Find where the given text appears and provide that cell's center as [x, y] coordinate. 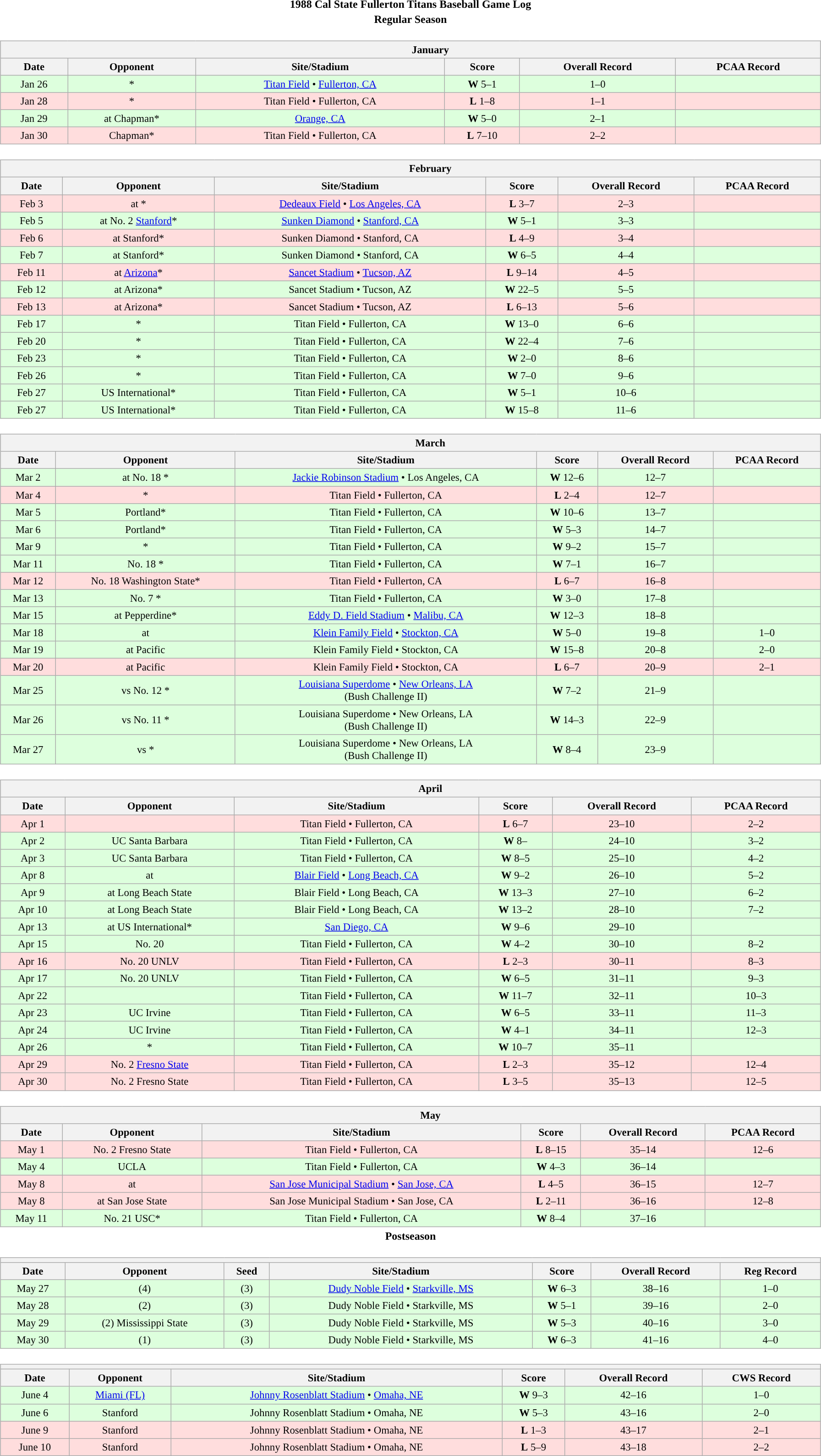
Apr 23 [33, 1013]
16–7 [655, 564]
L 4–9 [522, 238]
Mar 26 [28, 720]
11–3 [756, 1013]
1–1 [597, 101]
May [410, 1115]
W 4–3 [551, 1166]
35–14 [643, 1149]
9–6 [626, 375]
Mar 20 [28, 667]
L 1–3 [533, 1430]
36–14 [643, 1166]
Feb 26 [32, 375]
Feb 7 [32, 255]
at San Jose State [132, 1201]
Mar 19 [28, 650]
4–0 [771, 1340]
11–6 [626, 410]
20–8 [655, 650]
Apr 26 [33, 1047]
at No. 2 Stanford* [138, 220]
41–16 [655, 1340]
Apr 29 [33, 1065]
14–7 [655, 529]
W 2–0 [522, 358]
35–13 [622, 1082]
4–2 [756, 858]
vs No. 11 * [146, 720]
W 4–1 [515, 1030]
W 10–7 [515, 1047]
Feb 3 [32, 203]
June 6 [35, 1412]
June 10 [35, 1447]
28–10 [622, 909]
12–4 [756, 1065]
Apr 16 [33, 961]
Mar 15 [28, 615]
20–9 [655, 667]
39–16 [655, 1306]
5–5 [626, 289]
18–8 [655, 615]
4–4 [626, 255]
7–6 [626, 341]
Apr 10 [33, 909]
Apr 30 [33, 1082]
38–16 [655, 1288]
Feb 23 [32, 358]
8–3 [756, 961]
32–11 [622, 995]
2–3 [626, 203]
Apr 8 [33, 875]
Mar 25 [28, 690]
25–10 [622, 858]
L 4–5 [551, 1184]
Jan 28 [34, 101]
10–3 [756, 995]
Apr 1 [33, 824]
24–10 [622, 841]
23–10 [622, 824]
vs No. 12 * [146, 690]
3–3 [626, 220]
May 28 [33, 1306]
Apr 2 [33, 841]
January [410, 49]
W 11–7 [515, 995]
W 13–3 [515, 892]
W 7–1 [567, 564]
Apr 13 [33, 927]
February [410, 169]
Dedeaux Field • Los Angeles, CA [350, 203]
UCLA [132, 1166]
at Pepperdine* [146, 615]
W 8–5 [515, 858]
34–11 [622, 1030]
27–10 [622, 892]
5–2 [756, 875]
W 12–6 [567, 478]
Orange, CA [320, 119]
12–3 [756, 1030]
Mar 13 [28, 598]
12–6 [763, 1149]
W 9–6 [515, 927]
9–3 [756, 978]
May 1 [31, 1149]
L 9–14 [522, 272]
5–6 [626, 307]
Feb 5 [32, 220]
W 3–0 [567, 598]
Apr 24 [33, 1030]
at Chapman* [132, 119]
No. 7 * [146, 598]
30–10 [622, 944]
March [410, 443]
June 4 [35, 1395]
26–10 [622, 875]
May 4 [31, 1166]
No. 18 Washington State* [146, 581]
15–7 [655, 546]
Apr 15 [33, 944]
7–2 [756, 909]
at No. 18 * [146, 478]
6–6 [626, 324]
Seed [246, 1271]
W 13–2 [515, 909]
May 27 [33, 1288]
43–16 [633, 1412]
Feb 20 [32, 341]
W 22–4 [522, 341]
Mar 11 [28, 564]
33–11 [622, 1013]
W 10–6 [567, 512]
No. 18 * [146, 564]
Reg Record [771, 1271]
Feb 11 [32, 272]
Mar 2 [28, 478]
L 8–15 [551, 1149]
37–16 [643, 1218]
Apr 17 [33, 978]
CWS Record [761, 1378]
42–16 [633, 1395]
May 29 [33, 1323]
6–2 [756, 892]
Jackie Robinson Stadium • Los Angeles, CA [386, 478]
21–9 [655, 690]
Mar 9 [28, 546]
43–18 [633, 1447]
31–11 [622, 978]
No. 21 USC* [132, 1218]
12–8 [763, 1201]
43–17 [633, 1430]
Apr 3 [33, 858]
Jan 30 [34, 136]
L 7–10 [482, 136]
(4) [145, 1288]
No. 20 [150, 944]
April [410, 789]
at US International* [150, 927]
17–8 [655, 598]
36–16 [643, 1201]
Apr 22 [33, 995]
W 7–0 [522, 375]
(1) [145, 1340]
12–5 [756, 1082]
W 14–3 [567, 720]
at * [138, 203]
40–16 [655, 1323]
L 3–7 [522, 203]
Feb 17 [32, 324]
4–5 [626, 272]
Jan 29 [34, 119]
19–8 [655, 632]
Mar 4 [28, 494]
Jan 26 [34, 84]
L 5–9 [533, 1447]
35–11 [622, 1047]
29–10 [622, 927]
10–6 [626, 393]
L 6–13 [522, 307]
vs * [146, 750]
Feb 6 [32, 238]
Eddy D. Field Stadium • Malibu, CA [386, 615]
W 22–5 [522, 289]
W 9–3 [533, 1395]
Mar 5 [28, 512]
Mar 6 [28, 529]
May 30 [33, 1340]
8–6 [626, 358]
Mar 18 [28, 632]
36–15 [643, 1184]
Apr 9 [33, 892]
W 13–0 [522, 324]
Mar 27 [28, 750]
3–0 [771, 1323]
23–9 [655, 750]
May 11 [31, 1218]
June 9 [35, 1430]
13–7 [655, 512]
30–11 [622, 961]
(2) [145, 1306]
22–9 [655, 720]
35–12 [622, 1065]
Feb 12 [32, 289]
L 2–4 [567, 494]
L 1–8 [482, 101]
(2) Mississippi State [145, 1323]
Miami (FL) [120, 1395]
Mar 12 [28, 581]
San Diego, CA [356, 927]
3–4 [626, 238]
Chapman* [132, 136]
3–2 [756, 841]
L 3–5 [515, 1082]
W 7–2 [567, 690]
W 8– [515, 841]
8–2 [756, 944]
L 2–11 [551, 1201]
16–8 [655, 581]
W 4–2 [515, 944]
Feb 13 [32, 307]
W 12–3 [567, 615]
